Locate the cell with the specified text and output its [x, y] center coordinate. 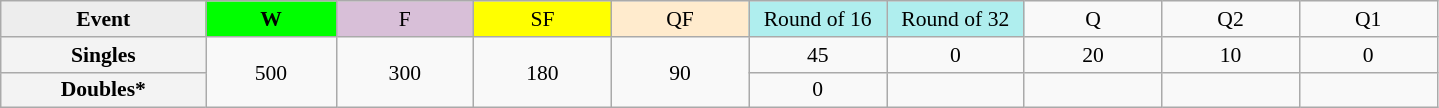
Event [104, 19]
500 [271, 72]
10 [1231, 55]
QF [680, 19]
Round of 32 [955, 19]
Singles [104, 55]
SF [543, 19]
W [271, 19]
Doubles* [104, 90]
20 [1093, 55]
Q1 [1368, 19]
Q2 [1231, 19]
F [405, 19]
Q [1093, 19]
300 [405, 72]
45 [818, 55]
180 [543, 72]
90 [680, 72]
Round of 16 [818, 19]
